Extract the [x, y] coordinate from the center of the cell holding the provided text.  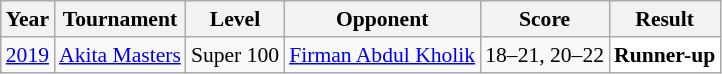
18–21, 20–22 [544, 55]
Year [28, 19]
Firman Abdul Kholik [382, 55]
Opponent [382, 19]
Level [235, 19]
Result [664, 19]
Runner-up [664, 55]
Score [544, 19]
Tournament [120, 19]
Super 100 [235, 55]
Akita Masters [120, 55]
2019 [28, 55]
